Identify which cell holds the provided text, then report its (X, Y) central coordinate. 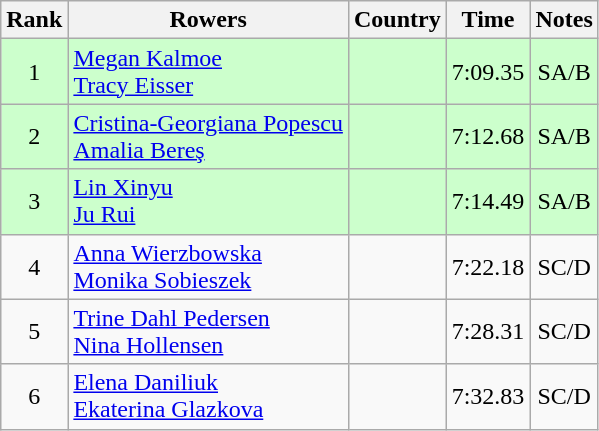
Megan KalmoeTracy Eisser (208, 72)
7:32.83 (488, 396)
Country (397, 20)
Trine Dahl PedersenNina Hollensen (208, 332)
Rank (34, 20)
7:28.31 (488, 332)
7:14.49 (488, 202)
Anna WierzbowskaMonika Sobieszek (208, 266)
6 (34, 396)
4 (34, 266)
2 (34, 136)
3 (34, 202)
Time (488, 20)
Elena DaniliukEkaterina Glazkova (208, 396)
Lin XinyuJu Rui (208, 202)
Rowers (208, 20)
1 (34, 72)
7:09.35 (488, 72)
7:22.18 (488, 266)
7:12.68 (488, 136)
Notes (564, 20)
Cristina-Georgiana PopescuAmalia Bereş (208, 136)
5 (34, 332)
